Search for the cell housing the specified text and yield its [x, y] center coordinate. 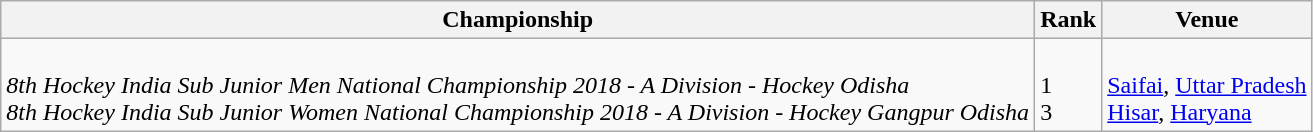
Saifai, Uttar Pradesh Hisar, Haryana [1207, 85]
Venue [1207, 20]
Championship [518, 20]
Rank [1068, 20]
1 3 [1068, 85]
